Find where the given text appears and provide that cell's center as [x, y] coordinate. 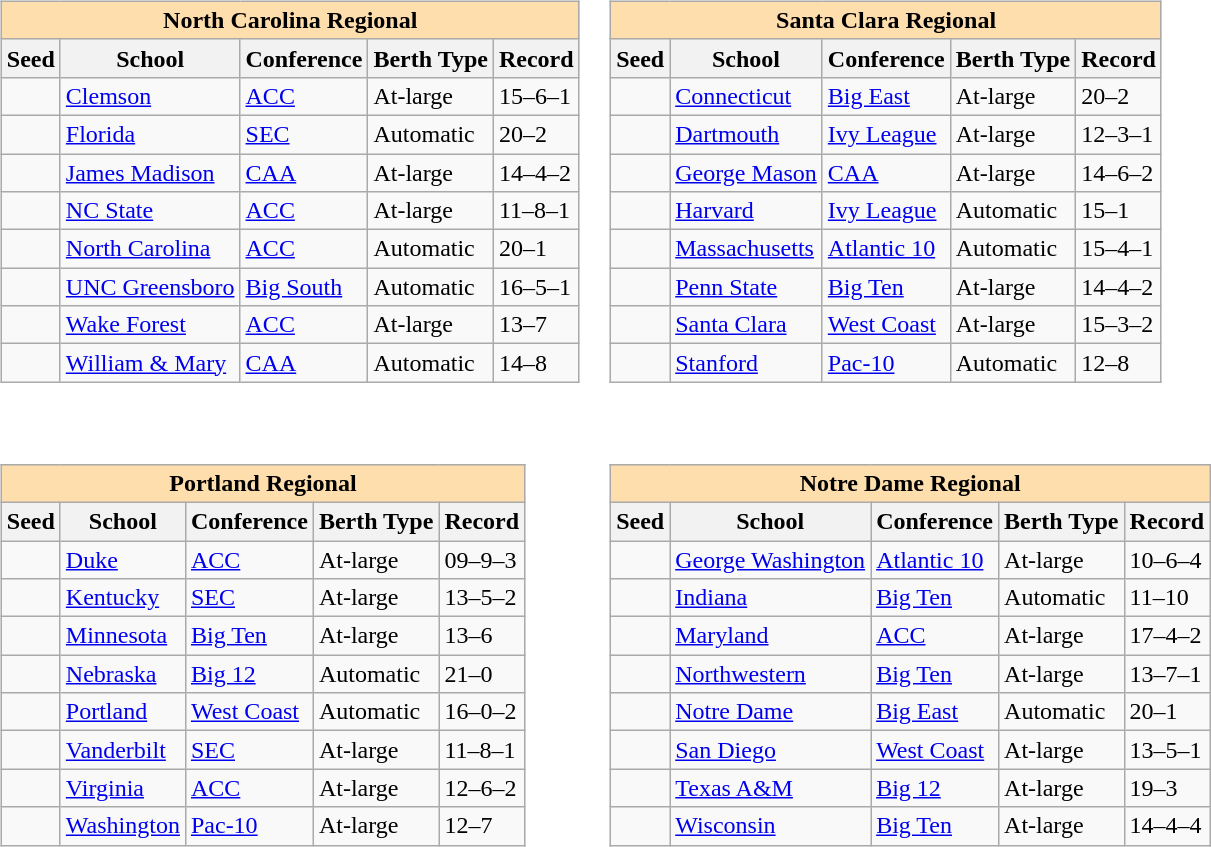
Wake Forest [150, 325]
Massachusetts [746, 249]
William & Mary [150, 363]
George Mason [746, 173]
15–3–2 [1119, 325]
Virginia [122, 788]
14–4–4 [1167, 826]
12–8 [1119, 363]
Clemson [150, 96]
12–3–1 [1119, 134]
Kentucky [122, 598]
Duke [122, 559]
Texas A&M [770, 788]
Connecticut [746, 96]
16–5–1 [536, 287]
Wisconsin [770, 826]
Santa Clara Regional [886, 20]
15–4–1 [1119, 249]
13–7 [536, 325]
Big South [304, 287]
Washington [122, 826]
14–8 [536, 363]
Maryland [770, 636]
James Madison [150, 173]
San Diego [770, 750]
Dartmouth [746, 134]
Portland Regional [262, 483]
Portland [122, 712]
Vanderbilt [122, 750]
North Carolina Regional [290, 20]
14–6–2 [1119, 173]
NC State [150, 211]
17–4–2 [1167, 636]
North Carolina [150, 249]
13–7–1 [1167, 674]
George Washington [770, 559]
Indiana [770, 598]
Minnesota [122, 636]
15–1 [1119, 211]
Northwestern [770, 674]
09–9–3 [482, 559]
11–10 [1167, 598]
Notre Dame Regional [910, 483]
Penn State [746, 287]
Santa Clara [746, 325]
13–5–1 [1167, 750]
21–0 [482, 674]
10–6–4 [1167, 559]
15–6–1 [536, 96]
UNC Greensboro [150, 287]
16–0–2 [482, 712]
19–3 [1167, 788]
Florida [150, 134]
Harvard [746, 211]
Notre Dame [770, 712]
12–7 [482, 826]
Nebraska [122, 674]
12–6–2 [482, 788]
Stanford [746, 363]
13–6 [482, 636]
13–5–2 [482, 598]
